Find where the given text appears and provide that cell's center as [x, y] coordinate. 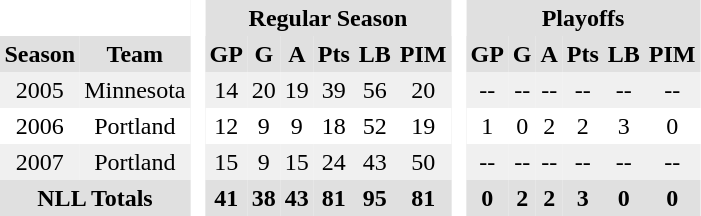
41 [226, 198]
12 [226, 126]
1 [487, 126]
56 [374, 90]
18 [334, 126]
Regular Season [328, 18]
14 [226, 90]
52 [374, 126]
Season [40, 54]
50 [423, 162]
38 [264, 198]
2007 [40, 162]
Minnesota [135, 90]
Team [135, 54]
24 [334, 162]
NLL Totals [95, 198]
95 [374, 198]
39 [334, 90]
2005 [40, 90]
Playoffs [583, 18]
2006 [40, 126]
